Scan for the cell matching the given text and deliver its (x, y) coordinate at center. 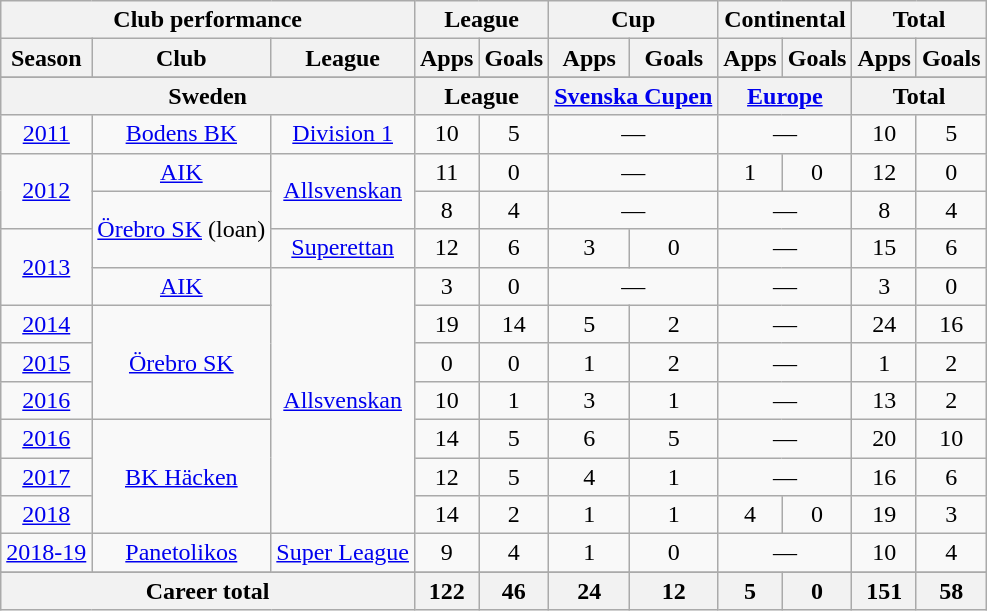
15 (884, 248)
2013 (46, 267)
2011 (46, 134)
2015 (46, 362)
58 (951, 591)
11 (446, 172)
Superettan (343, 248)
122 (446, 591)
2012 (46, 191)
2014 (46, 324)
Bodens BK (182, 134)
Örebro SK (182, 362)
Super League (343, 553)
BK Häcken (182, 476)
2018-19 (46, 553)
Cup (634, 20)
Season (46, 58)
Career total (208, 591)
Svenska Cupen (634, 96)
Continental (785, 20)
Europe (785, 96)
2017 (46, 477)
2018 (46, 515)
20 (884, 438)
Club performance (208, 20)
Örebro SK (loan) (182, 229)
Club (182, 58)
Panetolikos (182, 553)
9 (446, 553)
46 (514, 591)
151 (884, 591)
13 (884, 400)
Division 1 (343, 134)
Sweden (208, 96)
